Determine the [x, y] coordinate at the center of the cell enclosing the given text.  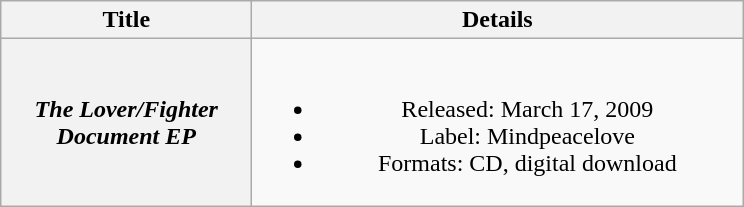
Released: March 17, 2009Label: MindpeaceloveFormats: CD, digital download [498, 122]
Details [498, 20]
Title [126, 20]
The Lover/Fighter Document EP [126, 122]
